For the text-containing cell, return its midpoint in [x, y] coordinate format. 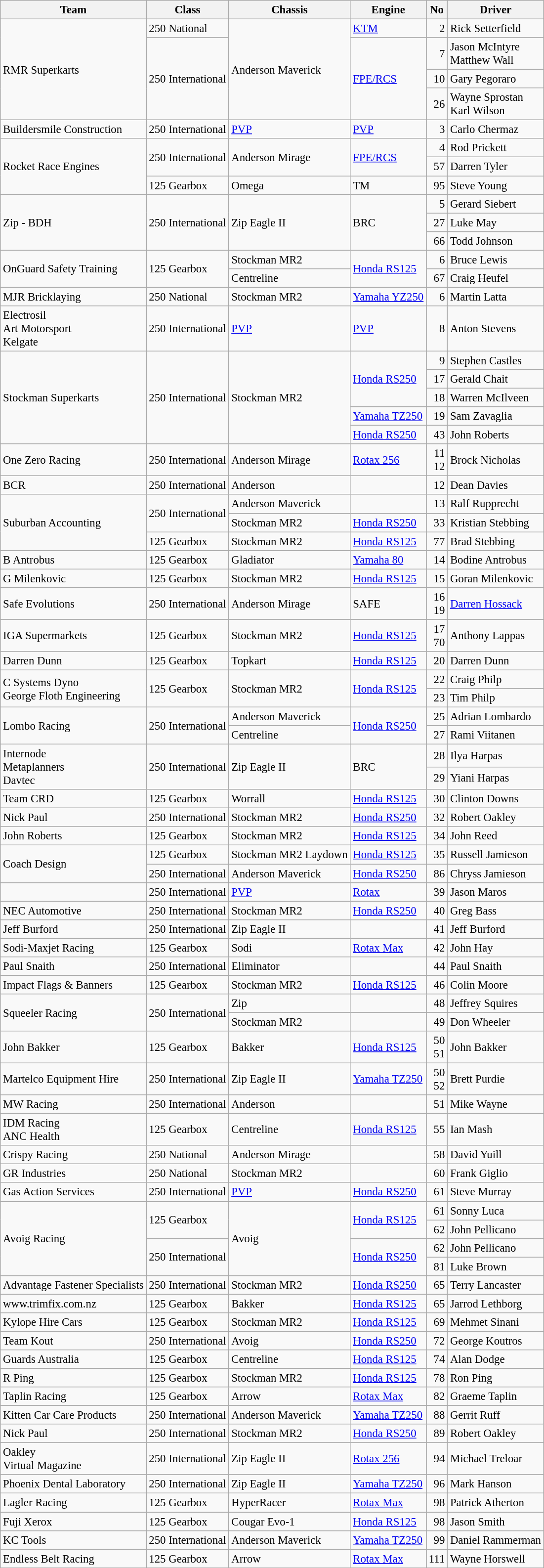
69 [437, 1322]
Tim Philp [496, 698]
SAFE [388, 604]
Zip [290, 1003]
Buildersmile Construction [73, 130]
25 [437, 717]
KC Tools [73, 1540]
Endless Belt Racing [73, 1559]
Sam Zavaglia [496, 416]
Alan Dodge [496, 1359]
MJR Bricklaying [73, 297]
5052 [437, 1080]
Omega [290, 185]
28 [437, 756]
32 [437, 818]
96 [437, 1484]
KTM [388, 29]
John Reed [496, 836]
66 [437, 241]
5 [437, 204]
Gerard Siebert [496, 204]
Sodi-Maxjet Racing [73, 948]
Goran Milenkovic [496, 578]
HyperRacer [290, 1503]
30 [437, 799]
Martelco Equipment Hire [73, 1080]
Gerald Chait [496, 379]
Gas Action Services [73, 1192]
Martin Latta [496, 297]
Steve Young [496, 185]
Rick Setterfield [496, 29]
ElectrosilArt MotorsportKelgate [73, 329]
Topkart [290, 661]
Terry Lancaster [496, 1285]
35 [437, 855]
Anthony Lappas [496, 636]
Dean Davies [496, 485]
Taplin Racing [73, 1396]
Michael Treloar [496, 1459]
Todd Johnson [496, 241]
Yiani Harpas [496, 779]
Rotax [388, 892]
Ralf Rupprecht [496, 504]
Chryss Jamieson [496, 873]
Brock Nicholas [496, 460]
39 [437, 892]
Stockman Superkarts [73, 397]
Ron Ping [496, 1378]
74 [437, 1359]
Lombo Racing [73, 726]
IDM RacingANC Health [73, 1130]
Cougar Evo-1 [290, 1522]
Craig Heufel [496, 278]
Carlo Chermaz [496, 130]
48 [437, 1003]
81 [437, 1266]
Mike Wayne [496, 1104]
14 [437, 560]
Jason Maros [496, 892]
Team [73, 10]
Clinton Downs [496, 799]
8 [437, 329]
46 [437, 985]
NEC Automotive [73, 911]
Bodine Antrobus [496, 560]
Sodi [290, 948]
Jarrod Lethborg [496, 1304]
94 [437, 1459]
Colin Moore [496, 985]
Phoenix Dental Laboratory [73, 1484]
60 [437, 1174]
55 [437, 1130]
Squeeler Racing [73, 1012]
Adrian Lombardo [496, 717]
Rod Prickett [496, 148]
58 [437, 1155]
Gary Pegoraro [496, 79]
13 [437, 504]
18 [437, 398]
78 [437, 1378]
Yamaha YZ250 [388, 297]
Steve Murray [496, 1192]
Sonny Luca [496, 1211]
51 [437, 1104]
Greg Bass [496, 911]
Brad Stebbing [496, 541]
OakleyVirtual Magazine [73, 1459]
1619 [437, 604]
77 [437, 541]
www.trimfix.com.nz [73, 1304]
20 [437, 661]
Gladiator [290, 560]
Lagler Racing [73, 1503]
111 [437, 1559]
Bruce Lewis [496, 260]
B Antrobus [73, 560]
Anton Stevens [496, 329]
Zip - BDH [73, 222]
2 [437, 29]
1112 [437, 460]
89 [437, 1434]
Patrick Atherton [496, 1503]
Driver [496, 10]
Mark Hanson [496, 1484]
Stockman MR2 Laydown [290, 855]
G Milenkovic [73, 578]
Mehmet Sinani [496, 1322]
Ilya Harpas [496, 756]
33 [437, 523]
Wayne Sprostan Karl Wilson [496, 104]
MW Racing [73, 1104]
10 [437, 79]
Suburban Accounting [73, 523]
GR Industries [73, 1174]
19 [437, 416]
No [437, 10]
IGA Supermarkets [73, 636]
Gerrit Ruff [496, 1415]
43 [437, 435]
34 [437, 836]
InternodeMetaplannersDavtec [73, 767]
29 [437, 779]
40 [437, 911]
John Hay [496, 948]
George Koutros [496, 1341]
One Zero Racing [73, 460]
RMR Superkarts [73, 70]
26 [437, 104]
57 [437, 167]
1770 [437, 636]
Brett Purdie [496, 1080]
OnGuard Safety Training [73, 269]
Daniel Rammerman [496, 1540]
Frank Giglio [496, 1174]
4 [437, 148]
C Systems DynoGeorge Floth Engineering [73, 688]
Luke Brown [496, 1266]
Avoig Racing [73, 1238]
Darren Tyler [496, 167]
Jeffrey Squires [496, 1003]
82 [437, 1396]
Chassis [290, 10]
Team CRD [73, 799]
22 [437, 679]
88 [437, 1415]
Don Wheeler [496, 1022]
Luke May [496, 222]
Jason Smith [496, 1522]
5051 [437, 1047]
99 [437, 1540]
Craig Philp [496, 679]
Class [188, 10]
Rocket Race Engines [73, 166]
Engine [388, 10]
Eliminator [290, 966]
Jason McIntyre Matthew Wall [496, 53]
49 [437, 1022]
15 [437, 578]
Coach Design [73, 864]
Team Kout [73, 1341]
Yamaha 80 [388, 560]
R Ping [73, 1378]
42 [437, 948]
17 [437, 379]
Warren McIlveen [496, 398]
Safe Evolutions [73, 604]
86 [437, 873]
3 [437, 130]
Kitten Car Care Products [73, 1415]
95 [437, 185]
Darren Hossack [496, 604]
Worrall [290, 799]
Crispy Racing [73, 1155]
Guards Australia [73, 1359]
Ian Mash [496, 1130]
67 [437, 278]
12 [437, 485]
72 [437, 1341]
TM [388, 185]
Impact Flags & Banners [73, 985]
Graeme Taplin [496, 1396]
7 [437, 53]
41 [437, 929]
BCR [73, 485]
Rami Viitanen [496, 735]
23 [437, 698]
9 [437, 360]
Fuji Xerox [73, 1522]
44 [437, 966]
Stephen Castles [496, 360]
Wayne Horswell [496, 1559]
Russell Jamieson [496, 855]
David Yuill [496, 1155]
Kylope Hire Cars [73, 1322]
Advantage Fastener Specialists [73, 1285]
Kristian Stebbing [496, 523]
